Detect which cell encompasses the target text, then output its (x, y) center coordinate. 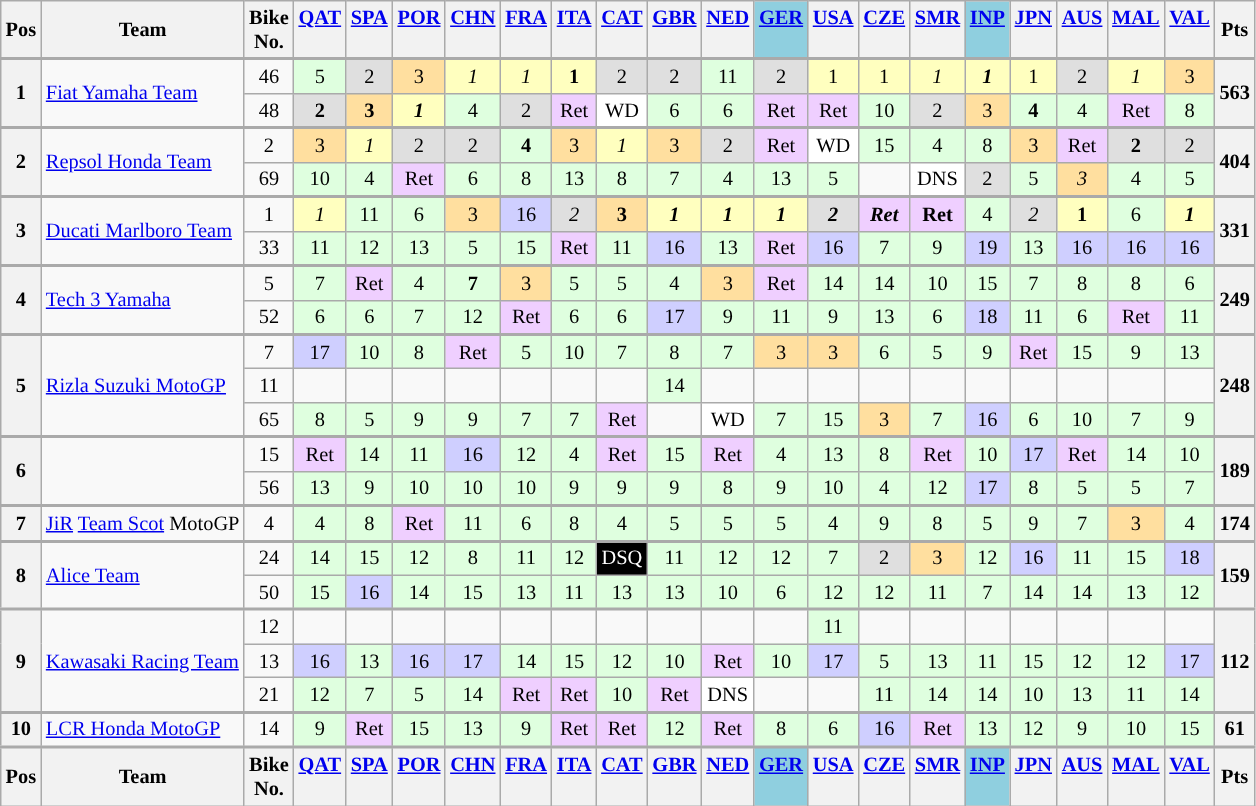
331 (1235, 230)
24 (268, 557)
69 (268, 179)
33 (268, 248)
248 (1235, 385)
19 (988, 248)
Kawasaki Racing Team (142, 660)
189 (1235, 470)
159 (1235, 574)
48 (268, 110)
174 (1235, 522)
DSQ (622, 557)
50 (268, 592)
46 (268, 76)
JiR Team Scot MotoGP (142, 522)
Ducati Marlboro Team (142, 230)
LCR Honda MotoGP (142, 730)
563 (1235, 94)
Tech 3 Yamaha (142, 300)
112 (1235, 660)
65 (268, 419)
56 (268, 488)
Alice Team (142, 574)
61 (1235, 730)
Repsol Honda Team (142, 162)
404 (1235, 162)
Fiat Yamaha Team (142, 94)
21 (268, 694)
52 (268, 317)
Rizla Suzuki MotoGP (142, 385)
249 (1235, 300)
